Provide the [x, y] coordinate of the cell's center where the given text is located.  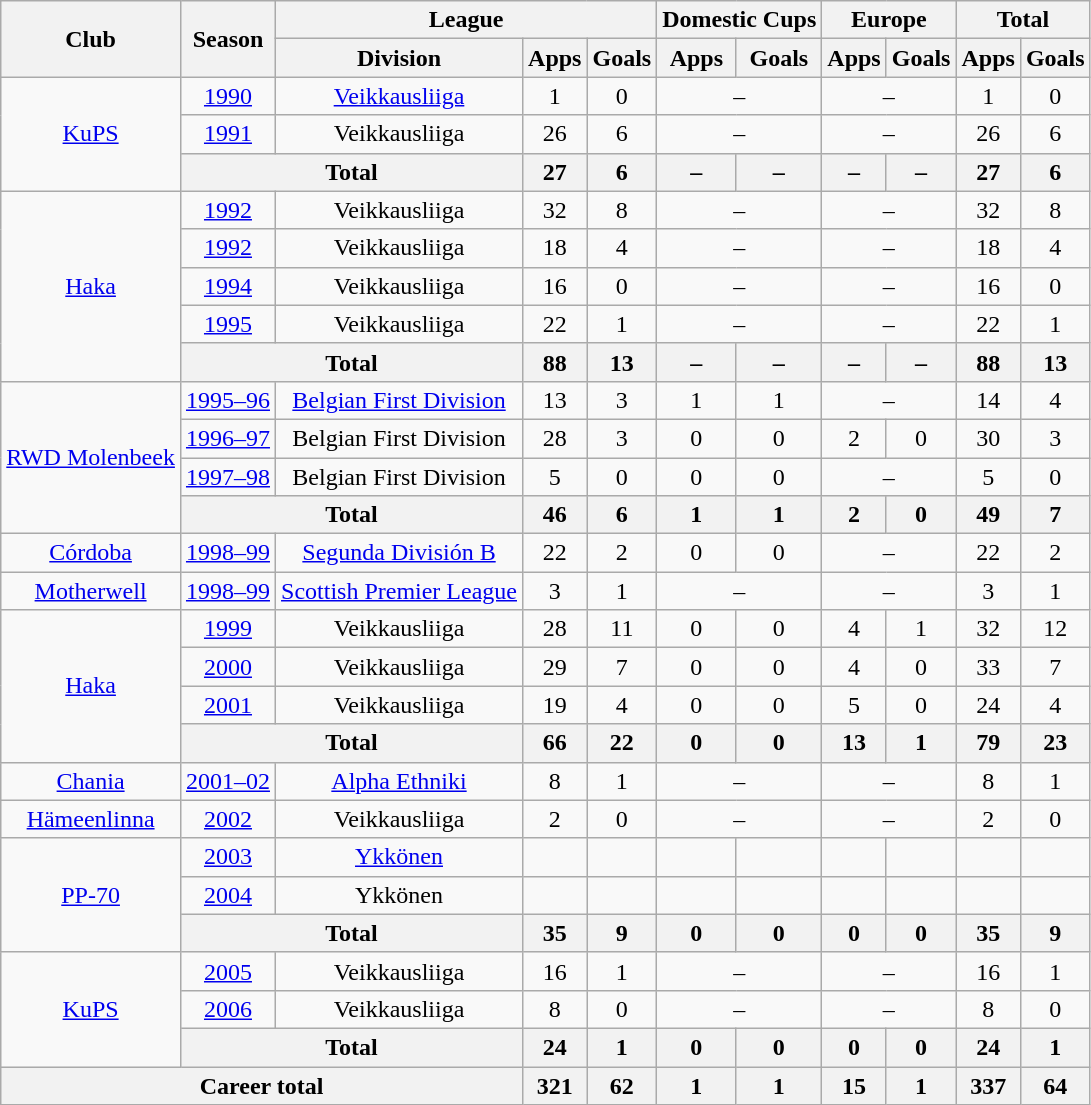
Motherwell [91, 591]
11 [622, 629]
2001–02 [228, 781]
PP-70 [91, 895]
2001 [228, 705]
League [466, 20]
2002 [228, 819]
15 [854, 1085]
29 [555, 667]
66 [555, 743]
2000 [228, 667]
1995–96 [228, 400]
1995 [228, 324]
Chania [91, 781]
321 [555, 1085]
1997–98 [228, 477]
Scottish Premier League [400, 591]
Career total [262, 1085]
Segunda División B [400, 553]
1990 [228, 96]
46 [555, 515]
30 [988, 438]
2004 [228, 895]
23 [1055, 743]
Club [91, 39]
12 [1055, 629]
RWD Molenbeek [91, 457]
19 [555, 705]
1991 [228, 134]
337 [988, 1085]
Córdoba [91, 553]
2003 [228, 857]
Hämeenlinna [91, 819]
62 [622, 1085]
2006 [228, 1009]
Division [400, 58]
Season [228, 39]
Europe [889, 20]
1994 [228, 286]
1996–97 [228, 438]
64 [1055, 1085]
33 [988, 667]
14 [988, 400]
49 [988, 515]
Domestic Cups [740, 20]
1999 [228, 629]
2005 [228, 971]
79 [988, 743]
Alpha Ethniki [400, 781]
